Determine the (X, Y) coordinate at the center of the cell enclosing the given text.  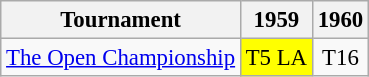
T16 (340, 58)
1960 (340, 20)
T5 LA (276, 58)
Tournament (121, 20)
1959 (276, 20)
The Open Championship (121, 58)
